For the text-containing cell, return its midpoint in [x, y] coordinate format. 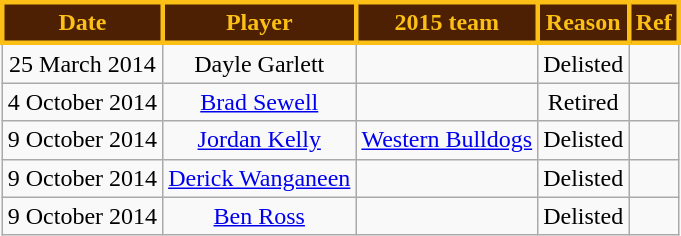
Player [260, 22]
Jordan Kelly [260, 140]
4 October 2014 [82, 102]
Dayle Garlett [260, 63]
25 March 2014 [82, 63]
Date [82, 22]
Ref [654, 22]
Brad Sewell [260, 102]
2015 team [447, 22]
Ben Ross [260, 216]
Derick Wanganeen [260, 178]
Reason [584, 22]
Western Bulldogs [447, 140]
Retired [584, 102]
